Return [x, y] of the center of cell containing provided text 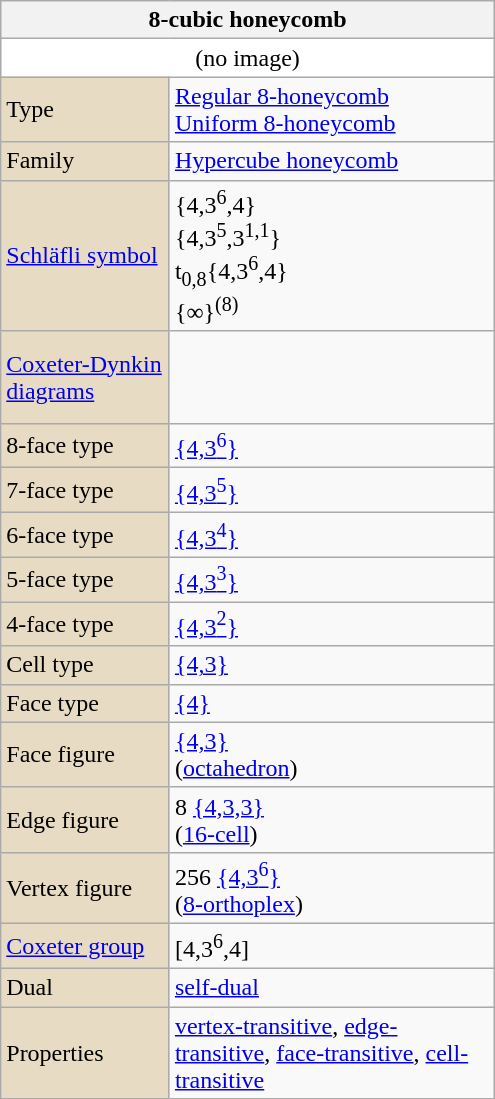
Type [86, 110]
256 {4,36}(8-orthoplex) [332, 888]
Dual [86, 988]
{4,34} [332, 534]
Vertex figure [86, 888]
vertex-transitive, edge-transitive, face-transitive, cell-transitive [332, 1053]
4-face type [86, 624]
{4,32} [332, 624]
{4} [332, 703]
Edge figure [86, 820]
8-face type [86, 446]
5-face type [86, 580]
8 {4,3,3}(16-cell) [332, 820]
{4,3} [332, 665]
Face figure [86, 754]
[4,36,4] [332, 946]
{4,33} [332, 580]
Schläfli symbol [86, 256]
8-cubic honeycomb [248, 20]
{4,35} [332, 490]
Properties [86, 1053]
{4,3}(octahedron) [332, 754]
Hypercube honeycomb [332, 161]
Face type [86, 703]
7-face type [86, 490]
(no image) [248, 58]
Coxeter group [86, 946]
{4,36,4}{4,35,31,1}t0,8{4,36,4}{∞}(8) [332, 256]
{4,36} [332, 446]
6-face type [86, 534]
self-dual [332, 988]
Coxeter-Dynkin diagrams [86, 377]
Cell type [86, 665]
Family [86, 161]
Regular 8-honeycombUniform 8-honeycomb [332, 110]
